Provide the (X, Y) coordinate of the cell's center where the given text is located.  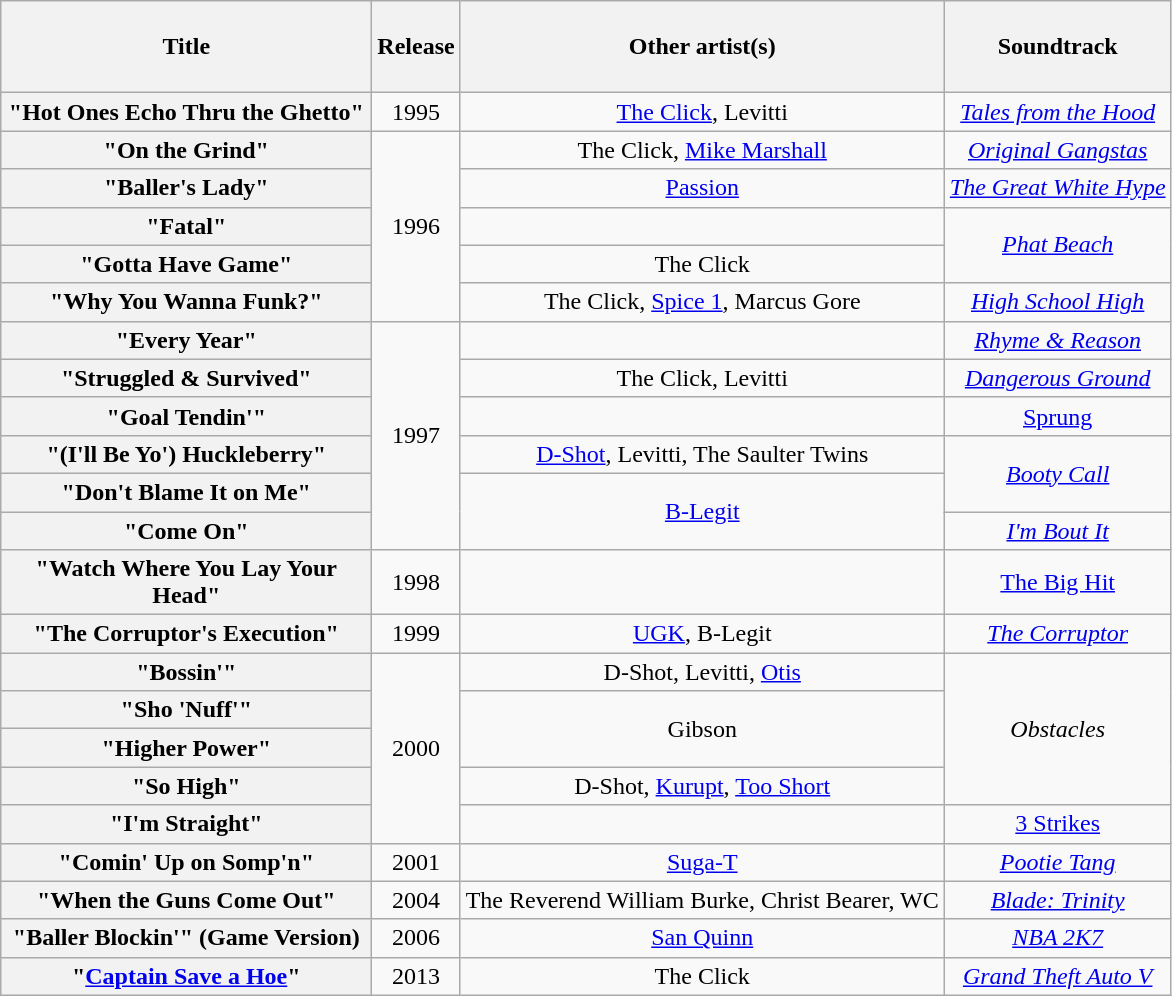
The Big Hit (1058, 582)
UGK, B-Legit (702, 634)
D-Shot, Levitti, The Saulter Twins (702, 454)
"Baller Blockin'" (Game Version) (186, 938)
The Corruptor (1058, 634)
Grand Theft Auto V (1058, 976)
"Comin' Up on Somp'n" (186, 862)
"Struggled & Survived" (186, 378)
"Captain Save a Hoe" (186, 976)
Title (186, 47)
2000 (416, 748)
1998 (416, 582)
High School High (1058, 302)
Obstacles (1058, 729)
I'm Bout It (1058, 531)
"Why You Wanna Funk?" (186, 302)
2006 (416, 938)
Original Gangstas (1058, 150)
1999 (416, 634)
2004 (416, 900)
"Gotta Have Game" (186, 264)
Suga-T (702, 862)
D-Shot, Kurupt, Too Short (702, 786)
1995 (416, 112)
"Sho 'Nuff'" (186, 710)
Pootie Tang (1058, 862)
2013 (416, 976)
B-Legit (702, 511)
The Click, Mike Marshall (702, 150)
"(I'll Be Yo') Huckleberry" (186, 454)
Blade: Trinity (1058, 900)
2001 (416, 862)
"Every Year" (186, 340)
"Don't Blame It on Me" (186, 492)
1997 (416, 435)
"Baller's Lady" (186, 188)
"The Corruptor's Execution" (186, 634)
D-Shot, Levitti, Otis (702, 672)
Tales from the Hood (1058, 112)
Gibson (702, 729)
Soundtrack (1058, 47)
The Great White Hype (1058, 188)
"On the Grind" (186, 150)
"Come On" (186, 531)
Phat Beach (1058, 245)
"So High" (186, 786)
"Watch Where You Lay Your Head" (186, 582)
The Reverend William Burke, Christ Bearer, WC (702, 900)
"Hot Ones Echo Thru the Ghetto" (186, 112)
The Click, Spice 1, Marcus Gore (702, 302)
Booty Call (1058, 473)
"Bossin'" (186, 672)
"I'm Straight" (186, 824)
San Quinn (702, 938)
Passion (702, 188)
Release (416, 47)
Other artist(s) (702, 47)
"When the Guns Come Out" (186, 900)
"Goal Tendin'" (186, 416)
Dangerous Ground (1058, 378)
NBA 2K7 (1058, 938)
1996 (416, 226)
"Fatal" (186, 226)
Sprung (1058, 416)
Rhyme & Reason (1058, 340)
3 Strikes (1058, 824)
"Higher Power" (186, 748)
